From the cell containing the given text, extract its center point as [x, y] coordinate. 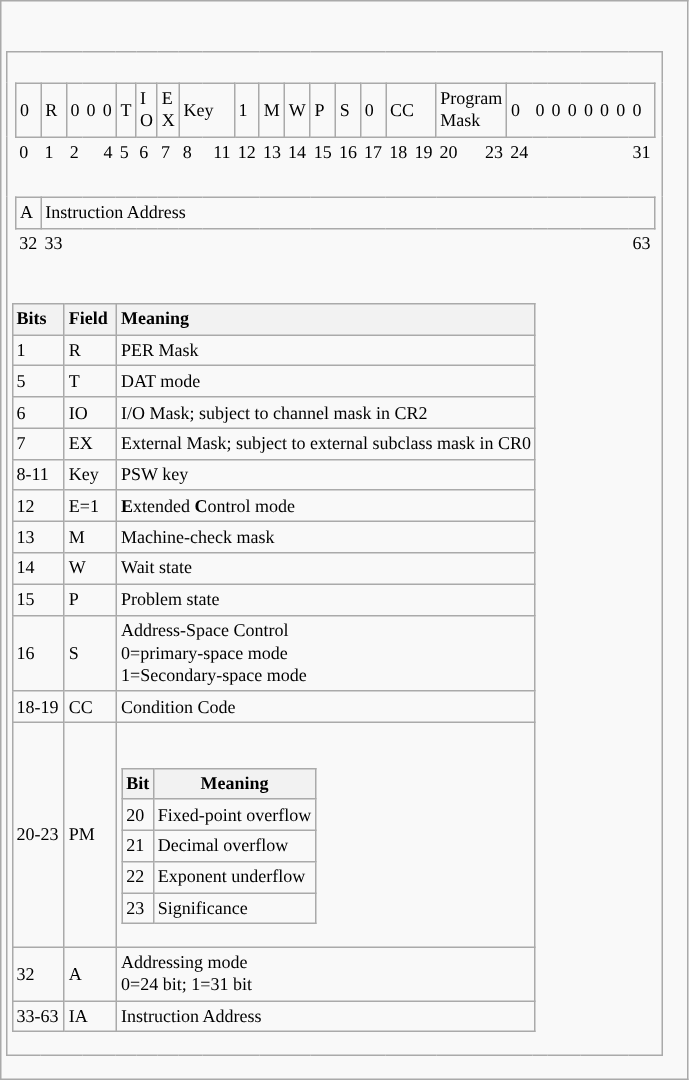
DAT mode [326, 382]
2 [74, 152]
8 [187, 152]
PM [90, 834]
I/O Mask; subject to channel mask in CR2 [326, 412]
Bit [138, 784]
18-19 [38, 706]
IA [90, 1016]
PSW key [326, 474]
18 [398, 152]
Fixed-point overflow [235, 814]
Bits [38, 318]
Exponent underflow [235, 878]
63 [642, 243]
E=1 [90, 506]
17 [372, 152]
Problem state [326, 600]
Field [90, 318]
8-11 [38, 474]
20-23 [38, 834]
Extended Control mode [326, 506]
24 [520, 152]
Address-Space Control0=primary-space mode1=Secondary-space mode [326, 653]
Decimal overflow [235, 846]
PER Mask [326, 350]
Wait state [326, 568]
21 [138, 846]
22 [138, 878]
Bit Meaning 20 Fixed-point overflow 21 Decimal overflow 22 Exponent underflow 23 Significance [326, 834]
33 [54, 243]
Significance [235, 908]
19 [424, 152]
Condition Code [326, 706]
External Mask; subject to external subclass mask in CR0 [326, 444]
Machine-check mask [326, 538]
Addressing mode0=24 bit; 1=31 bit [326, 974]
31 [642, 152]
4 [108, 152]
11 [222, 152]
33-63 [38, 1016]
ProgramMask [472, 110]
